Find where the given text appears and provide that cell's center as [X, Y] coordinate. 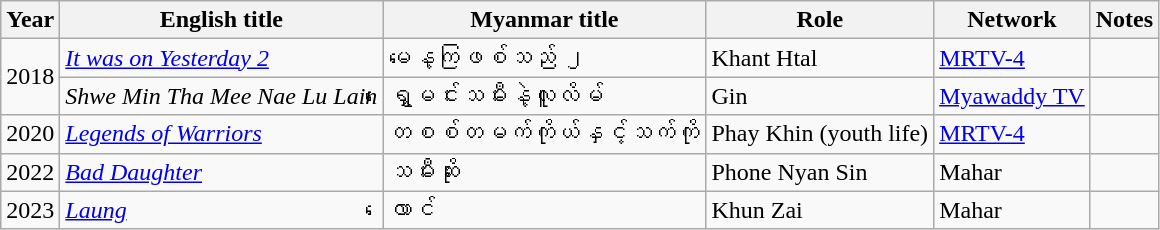
Legends of Warriors [222, 134]
Network [1012, 20]
Phay Khin (youth life) [820, 134]
Gin [820, 96]
Myanmar title [544, 20]
Role [820, 20]
Khant Htal [820, 58]
Year [30, 20]
2018 [30, 77]
တစစ်တမက်ကိုယ်နှင့်သက်ကို [544, 134]
Myawaddy TV [1012, 96]
လောင် [544, 210]
မနေ့ကဖြစ်သည် ၂ [544, 58]
It was on Yesterday 2 [222, 58]
သမီးဆိုး [544, 172]
Shwe Min Tha Mee Nae Lu Lain [222, 96]
Laung [222, 210]
2020 [30, 134]
Notes [1124, 20]
Bad Daughter [222, 172]
Phone Nyan Sin [820, 172]
2022 [30, 172]
ရွှေမင်းသမီးနဲ့လူလိမ် [544, 96]
Khun Zai [820, 210]
2023 [30, 210]
English title [222, 20]
